Identify which cell holds the provided text, then report its (X, Y) central coordinate. 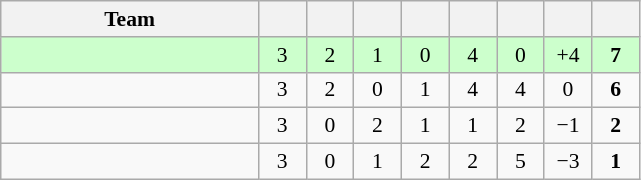
5 (520, 162)
6 (616, 90)
Team (130, 19)
−1 (568, 126)
−3 (568, 162)
+4 (568, 55)
7 (616, 55)
